Detect which cell encompasses the target text, then output its (x, y) center coordinate. 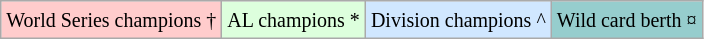
Division champions ^ (458, 20)
World Series champions † (112, 20)
AL champions * (294, 20)
Wild card berth ¤ (626, 20)
